Capture the cell that displays the provided text and extract its (X, Y) central coordinate. 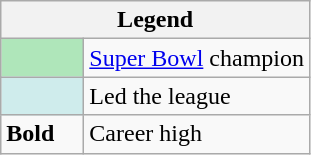
Career high (197, 134)
Bold (42, 134)
Super Bowl champion (197, 58)
Led the league (197, 96)
Legend (156, 20)
